Pinpoint the cell where the given text exists, returning its (X, Y) midpoint coordinate. 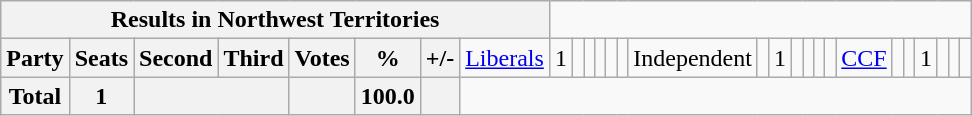
% (388, 58)
100.0 (388, 96)
Total (35, 96)
Third (254, 58)
CCF (864, 58)
Liberals (505, 58)
Independent (693, 58)
Votes (322, 58)
Seats (101, 58)
Party (35, 58)
Results in Northwest Territories (276, 20)
+/- (440, 58)
Second (176, 58)
